Extract the (X, Y) coordinate from the center of the cell holding the provided text.  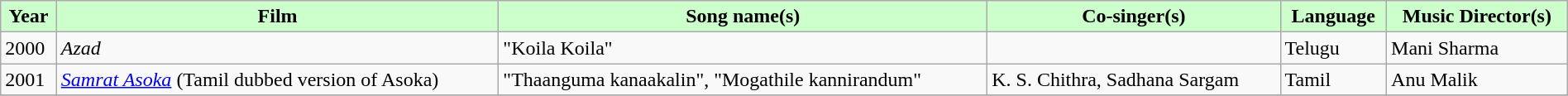
Film (278, 17)
Telugu (1333, 48)
Azad (278, 48)
Mani Sharma (1477, 48)
"Koila Koila" (743, 48)
K. S. Chithra, Sadhana Sargam (1134, 79)
Tamil (1333, 79)
"Thaanguma kanaakalin", "Mogathile kannirandum" (743, 79)
Song name(s) (743, 17)
Co-singer(s) (1134, 17)
2000 (29, 48)
Music Director(s) (1477, 17)
Language (1333, 17)
2001 (29, 79)
Samrat Asoka (Tamil dubbed version of Asoka) (278, 79)
Year (29, 17)
Anu Malik (1477, 79)
